Return the [X, Y] coordinate for the center point of the cell that contains the specified text.  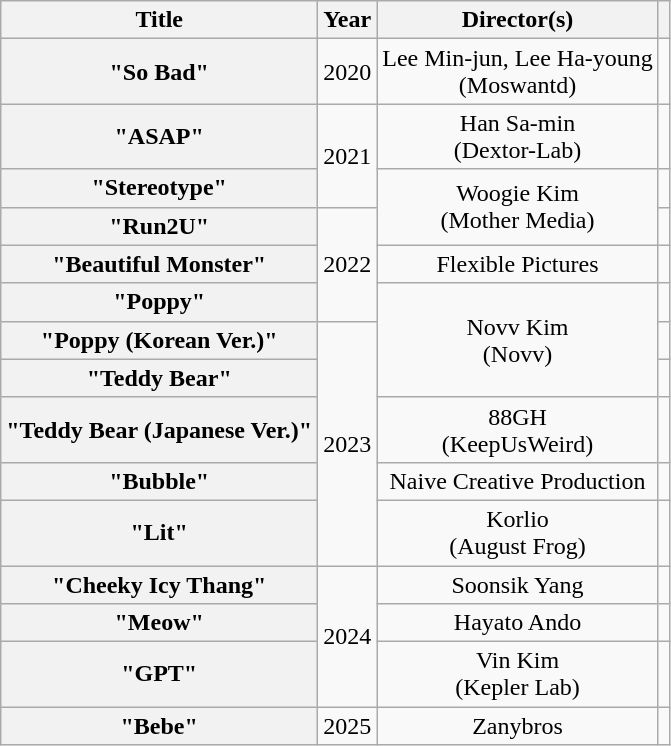
"Run2U" [160, 226]
"Stereotype" [160, 188]
88GH(KeepUsWeird) [518, 430]
"Beautiful Monster" [160, 264]
"Meow" [160, 623]
"Teddy Bear" [160, 378]
"Bubble" [160, 481]
Lee Min-jun, Lee Ha-young(Moswantd) [518, 72]
Vin Kim(Kepler Lab) [518, 674]
Zanybros [518, 726]
"Bebe" [160, 726]
"So Bad" [160, 72]
"ASAP" [160, 136]
2022 [348, 264]
2024 [348, 636]
Korlio(August Frog) [518, 532]
2023 [348, 443]
Hayato Ando [518, 623]
"Cheeky Icy Thang" [160, 585]
"Teddy Bear (Japanese Ver.)" [160, 430]
"GPT" [160, 674]
Title [160, 20]
Soonsik Yang [518, 585]
"Poppy" [160, 302]
Director(s) [518, 20]
2021 [348, 156]
Novv Kim(Novv) [518, 340]
"Poppy (Korean Ver.)" [160, 340]
Woogie Kim(Mother Media) [518, 207]
Naive Creative Production [518, 481]
Year [348, 20]
Han Sa-min(Dextor-Lab) [518, 136]
"Lit" [160, 532]
2020 [348, 72]
Flexible Pictures [518, 264]
2025 [348, 726]
